Return the (X, Y) coordinate for the center point of the cell that contains the specified text.  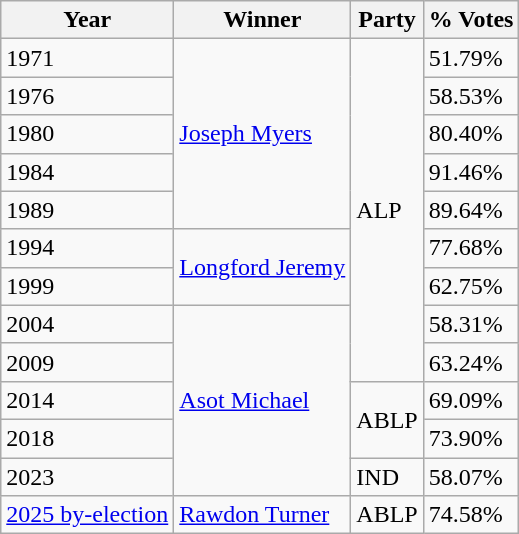
1999 (88, 286)
58.53% (471, 96)
2009 (88, 362)
% Votes (471, 20)
Party (387, 20)
62.75% (471, 286)
1989 (88, 210)
91.46% (471, 172)
2004 (88, 324)
77.68% (471, 248)
69.09% (471, 400)
58.31% (471, 324)
80.40% (471, 134)
63.24% (471, 362)
1984 (88, 172)
51.79% (471, 58)
2018 (88, 438)
2014 (88, 400)
58.07% (471, 477)
2023 (88, 477)
Year (88, 20)
IND (387, 477)
Joseph Myers (262, 134)
89.64% (471, 210)
2025 by-election (88, 515)
Rawdon Turner (262, 515)
74.58% (471, 515)
1976 (88, 96)
Winner (262, 20)
Longford Jeremy (262, 267)
1980 (88, 134)
ALP (387, 210)
73.90% (471, 438)
Asot Michael (262, 400)
1994 (88, 248)
1971 (88, 58)
